Locate the cell with the specified text and output its [X, Y] center coordinate. 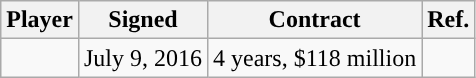
Ref. [448, 20]
4 years, $118 million [315, 58]
Player [40, 20]
July 9, 2016 [142, 58]
Contract [315, 20]
Signed [142, 20]
